Locate the cell with the specified text and output its (X, Y) center coordinate. 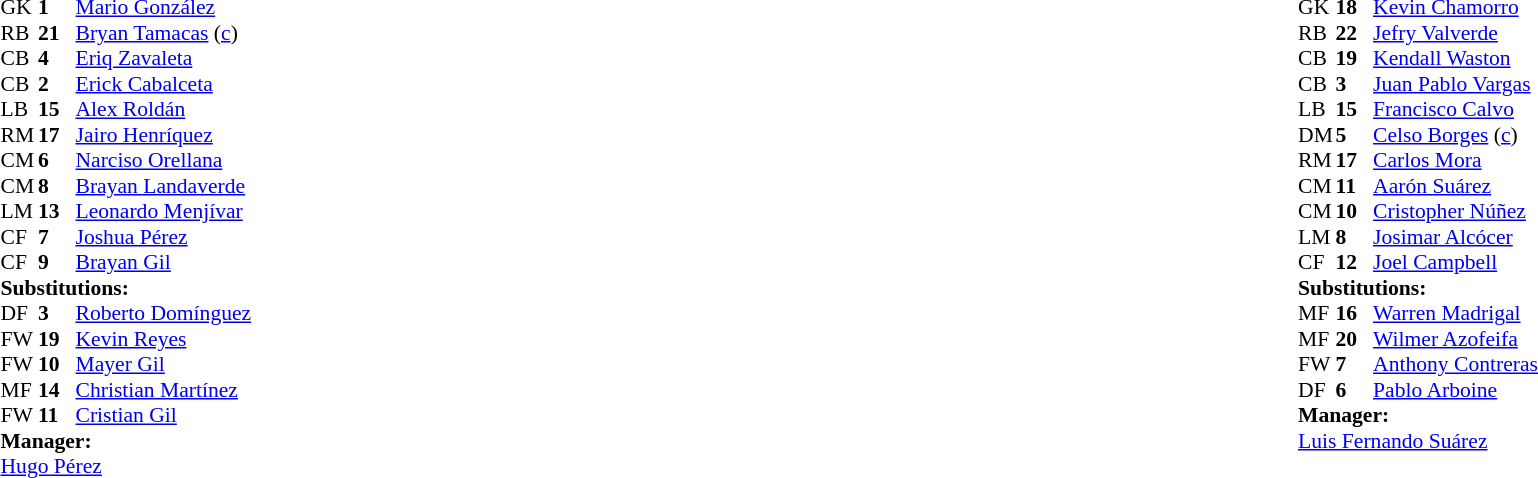
Leonardo Menjívar (164, 211)
Mayer Gil (164, 365)
Francisco Calvo (1456, 109)
Eriq Zavaleta (164, 59)
Alex Roldán (164, 109)
Brayan Landaverde (164, 186)
4 (57, 59)
Luis Fernando Suárez (1418, 441)
21 (57, 33)
22 (1355, 33)
Celso Borges (c) (1456, 135)
9 (57, 263)
Juan Pablo Vargas (1456, 84)
2 (57, 84)
Jefry Valverde (1456, 33)
14 (57, 390)
Josimar Alcócer (1456, 237)
16 (1355, 313)
Wilmer Azofeifa (1456, 339)
Brayan Gil (164, 263)
Carlos Mora (1456, 161)
DM (1317, 135)
Joel Campbell (1456, 263)
Aarón Suárez (1456, 186)
Cristian Gil (164, 415)
Roberto Domínguez (164, 313)
Kevin Reyes (164, 339)
Bryan Tamacas (c) (164, 33)
Joshua Pérez (164, 237)
12 (1355, 263)
Christian Martínez (164, 390)
Anthony Contreras (1456, 365)
Erick Cabalceta (164, 84)
Cristopher Núñez (1456, 211)
20 (1355, 339)
Kendall Waston (1456, 59)
Narciso Orellana (164, 161)
5 (1355, 135)
Jairo Henríquez (164, 135)
13 (57, 211)
Pablo Arboine (1456, 390)
Warren Madrigal (1456, 313)
